Return (x, y) of the center of cell containing provided text 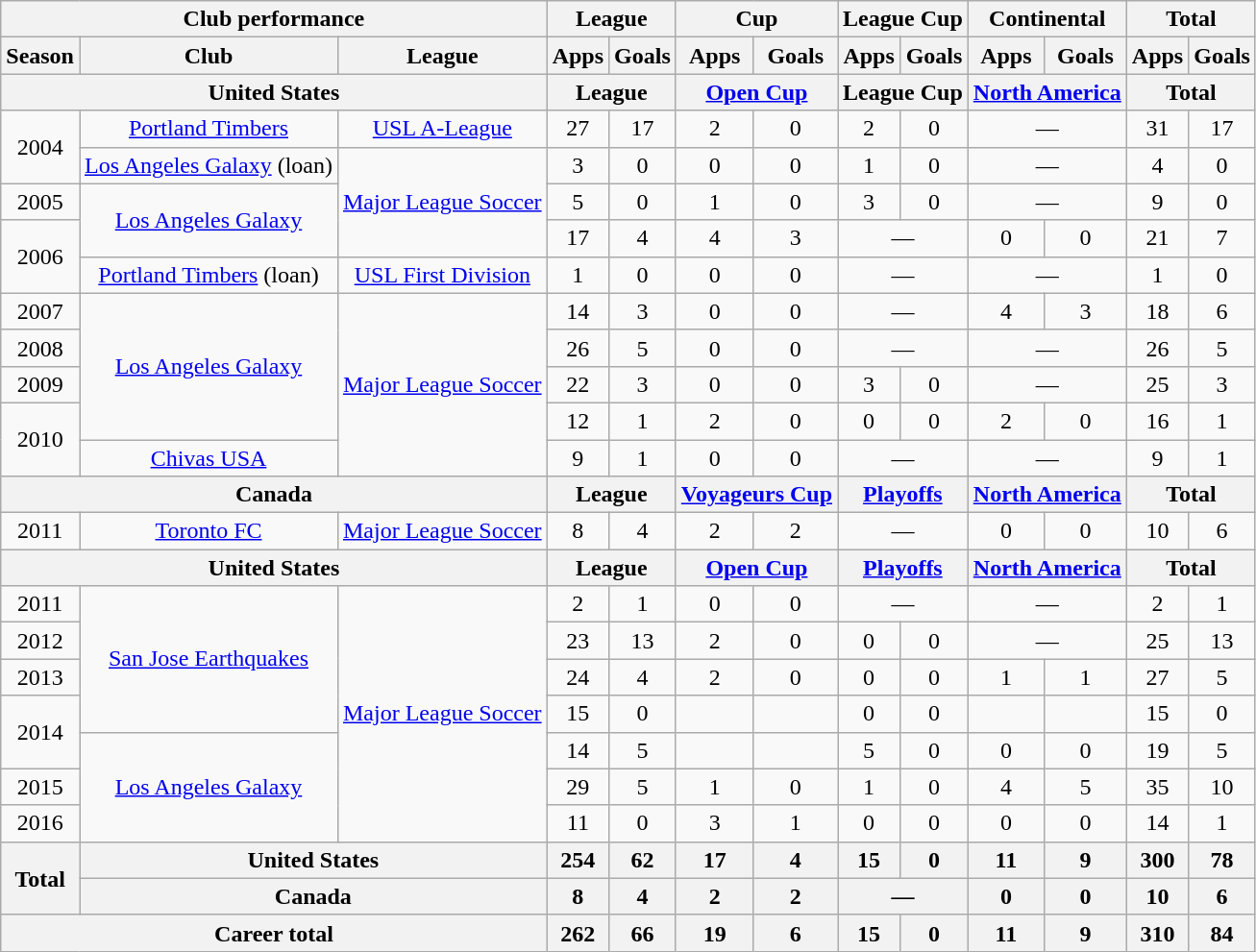
Chivas USA (208, 458)
Career total (274, 933)
22 (578, 384)
2007 (40, 311)
62 (643, 860)
66 (643, 933)
Portland Timbers (208, 129)
24 (578, 677)
Season (40, 56)
Voyageurs Cup (756, 495)
2005 (40, 202)
2008 (40, 348)
Toronto FC (208, 531)
12 (578, 421)
21 (1157, 238)
2009 (40, 384)
78 (1222, 860)
2012 (40, 641)
2016 (40, 823)
262 (578, 933)
2010 (40, 439)
Club (208, 56)
300 (1157, 860)
29 (578, 787)
7 (1222, 238)
31 (1157, 129)
254 (578, 860)
2004 (40, 147)
Continental (1047, 19)
35 (1157, 787)
2015 (40, 787)
23 (578, 641)
Portland Timbers (loan) (208, 275)
USL A-League (442, 129)
Club performance (274, 19)
2006 (40, 256)
San Jose Earthquakes (208, 659)
16 (1157, 421)
Los Angeles Galaxy (loan) (208, 165)
2014 (40, 732)
Cup (756, 19)
18 (1157, 311)
84 (1222, 933)
310 (1157, 933)
USL First Division (442, 275)
2013 (40, 677)
